Return the (x, y) coordinate for the center point of the cell that contains the specified text.  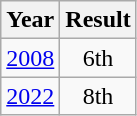
2008 (30, 58)
Year (30, 20)
8th (98, 96)
Result (98, 20)
2022 (30, 96)
6th (98, 58)
